For the text-containing cell, return its midpoint in (X, Y) coordinate format. 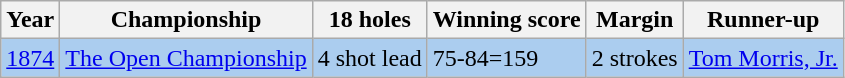
4 shot lead (370, 58)
The Open Championship (186, 58)
1874 (30, 58)
Championship (186, 20)
Runner-up (763, 20)
Tom Morris, Jr. (763, 58)
Margin (634, 20)
2 strokes (634, 58)
Winning score (506, 20)
Year (30, 20)
75-84=159 (506, 58)
18 holes (370, 20)
